Extract the [x, y] coordinate from the center of the cell holding the provided text.  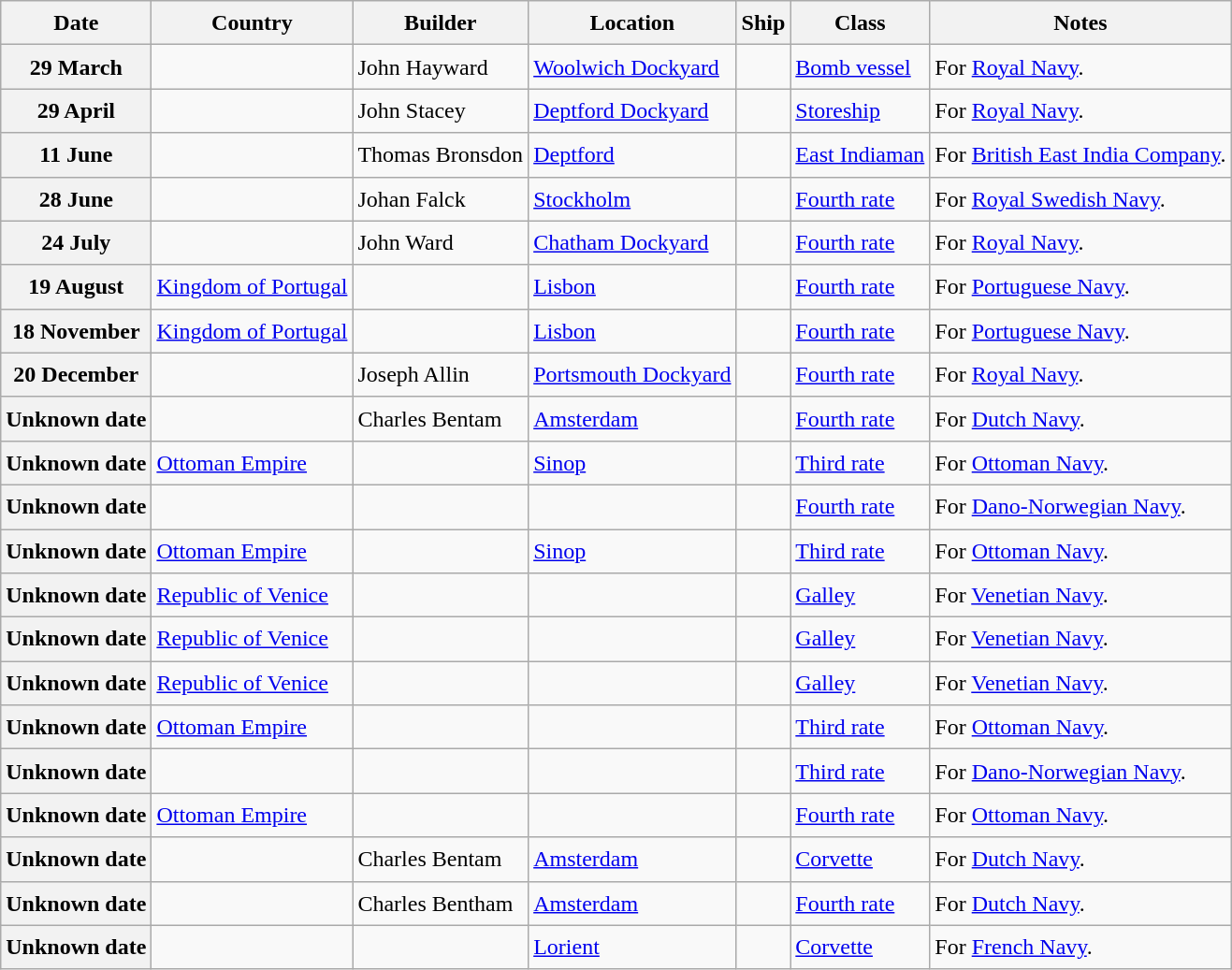
Woolwich Dockyard [632, 67]
For Royal Swedish Navy. [1080, 198]
John Ward [441, 243]
11 June [77, 155]
Notes [1080, 22]
Thomas Bronsdon [441, 155]
Stockholm [632, 198]
Johan Falck [441, 198]
John Stacey [441, 110]
Class [861, 22]
Ship [763, 22]
Chatham Dockyard [632, 243]
18 November [77, 331]
Country [253, 22]
Location [632, 22]
For British East India Company. [1080, 155]
20 December [77, 374]
19 August [77, 286]
Builder [441, 22]
24 July [77, 243]
Storeship [861, 110]
Date [77, 22]
Deptford Dockyard [632, 110]
28 June [77, 198]
Charles Bentham [441, 904]
Deptford [632, 155]
For French Navy. [1080, 947]
29 March [77, 67]
Joseph Allin [441, 374]
John Hayward [441, 67]
Portsmouth Dockyard [632, 374]
East Indiaman [861, 155]
Lorient [632, 947]
29 April [77, 110]
Bomb vessel [861, 67]
